Find where the given text appears and provide that cell's center as [X, Y] coordinate. 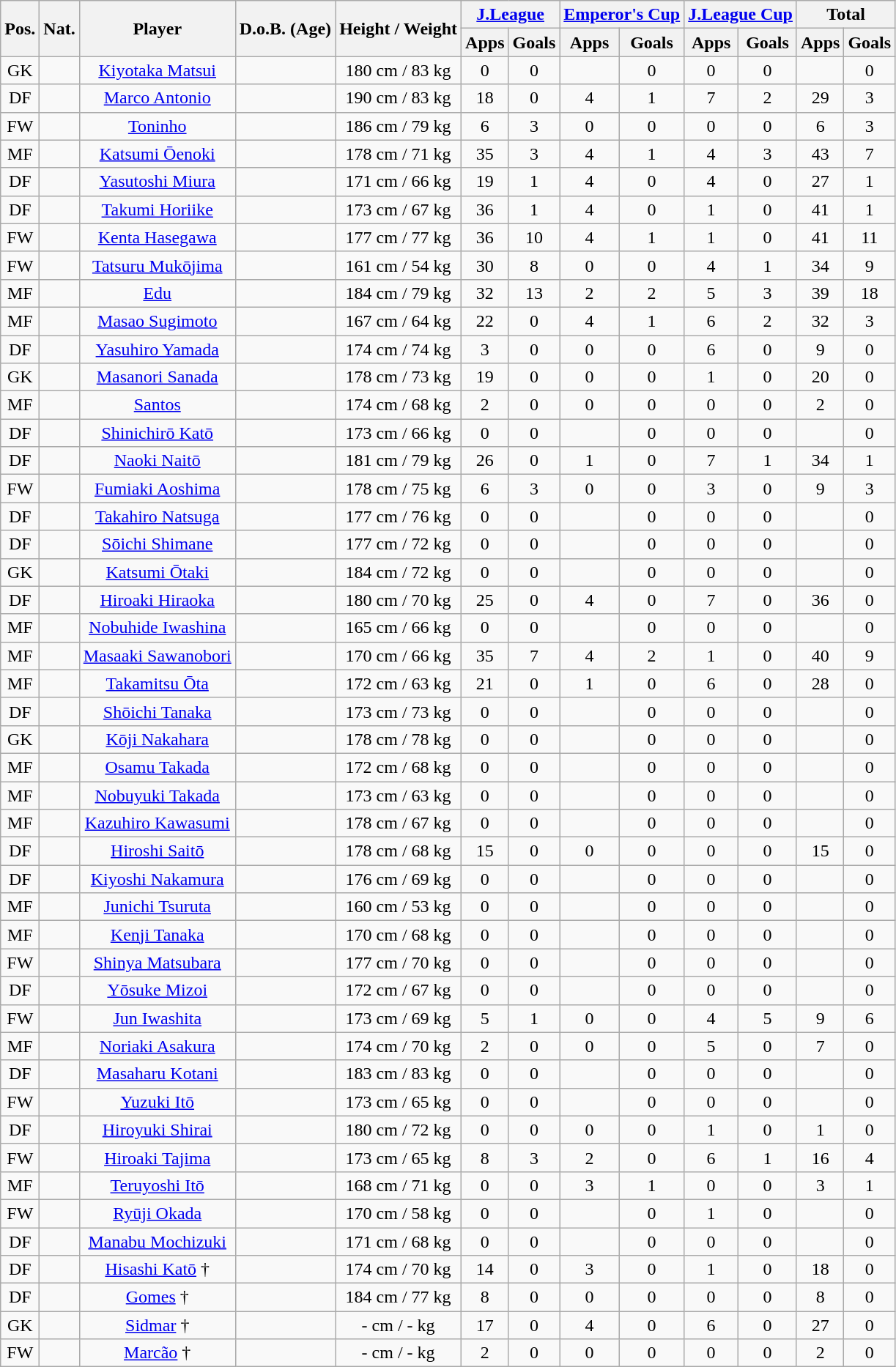
40 [820, 656]
Kenji Tanaka [157, 935]
177 cm / 72 kg [399, 544]
Noriaki Asakura [157, 1046]
176 cm / 69 kg [399, 879]
Nobuyuki Takada [157, 795]
171 cm / 68 kg [399, 1242]
Kiyoshi Nakamura [157, 879]
Manabu Mochizuki [157, 1242]
170 cm / 66 kg [399, 656]
165 cm / 66 kg [399, 628]
39 [820, 293]
174 cm / 68 kg [399, 405]
Marco Antonio [157, 98]
Shinya Matsubara [157, 963]
Yasutoshi Miura [157, 182]
178 cm / 68 kg [399, 851]
Emperor's Cup [622, 15]
Yuzuki Itō [157, 1102]
177 cm / 77 kg [399, 237]
Height / Weight [399, 29]
Marcão † [157, 1353]
170 cm / 68 kg [399, 935]
Fumiaki Aoshima [157, 489]
190 cm / 83 kg [399, 98]
Katsumi Ōtaki [157, 572]
170 cm / 58 kg [399, 1213]
Kazuhiro Kawasumi [157, 823]
177 cm / 76 kg [399, 516]
Teruyoshi Itō [157, 1185]
178 cm / 75 kg [399, 489]
Player [157, 29]
180 cm / 72 kg [399, 1130]
Tatsuru Mukōjima [157, 265]
Takahiro Natsuga [157, 516]
Sōichi Shimane [157, 544]
Yasuhiro Yamada [157, 349]
20 [820, 377]
14 [485, 1270]
Shōichi Tanaka [157, 711]
184 cm / 79 kg [399, 293]
Masaaki Sawanobori [157, 656]
Jun Iwashita [157, 1018]
Naoki Naitō [157, 461]
172 cm / 68 kg [399, 767]
Osamu Takada [157, 767]
Kenta Hasegawa [157, 237]
181 cm / 79 kg [399, 461]
180 cm / 83 kg [399, 70]
173 cm / 73 kg [399, 711]
184 cm / 72 kg [399, 572]
Hiroshi Saitō [157, 851]
30 [485, 265]
Toninho [157, 126]
Nat. [59, 29]
Masanori Sanada [157, 377]
174 cm / 74 kg [399, 349]
11 [870, 237]
D.o.B. (Age) [285, 29]
Kōji Nakahara [157, 739]
Nobuhide Iwashina [157, 628]
Gomes † [157, 1297]
Shinichirō Katō [157, 433]
17 [485, 1325]
161 cm / 54 kg [399, 265]
168 cm / 71 kg [399, 1185]
178 cm / 78 kg [399, 739]
160 cm / 53 kg [399, 907]
173 cm / 63 kg [399, 795]
26 [485, 461]
184 cm / 77 kg [399, 1297]
Hiroaki Tajima [157, 1157]
Santos [157, 405]
Yōsuke Mizoi [157, 990]
178 cm / 71 kg [399, 154]
J.League Cup [741, 15]
Hiroyuki Shirai [157, 1130]
Pos. [21, 29]
178 cm / 73 kg [399, 377]
178 cm / 67 kg [399, 823]
173 cm / 67 kg [399, 210]
25 [485, 600]
28 [820, 683]
13 [534, 293]
Junichi Tsuruta [157, 907]
Ryūji Okada [157, 1213]
43 [820, 154]
Edu [157, 293]
Sidmar † [157, 1325]
Kiyotaka Matsui [157, 70]
10 [534, 237]
173 cm / 66 kg [399, 433]
Masao Sugimoto [157, 321]
180 cm / 70 kg [399, 600]
J.League [511, 15]
167 cm / 64 kg [399, 321]
186 cm / 79 kg [399, 126]
Hisashi Katō † [157, 1270]
Takamitsu Ōta [157, 683]
Takumi Horiike [157, 210]
Total [845, 15]
29 [820, 98]
Katsumi Ōenoki [157, 154]
173 cm / 69 kg [399, 1018]
Hiroaki Hiraoka [157, 600]
16 [820, 1157]
21 [485, 683]
172 cm / 67 kg [399, 990]
Masaharu Kotani [157, 1074]
172 cm / 63 kg [399, 683]
171 cm / 66 kg [399, 182]
22 [485, 321]
183 cm / 83 kg [399, 1074]
177 cm / 70 kg [399, 963]
